For the text-containing cell, return its midpoint in (x, y) coordinate format. 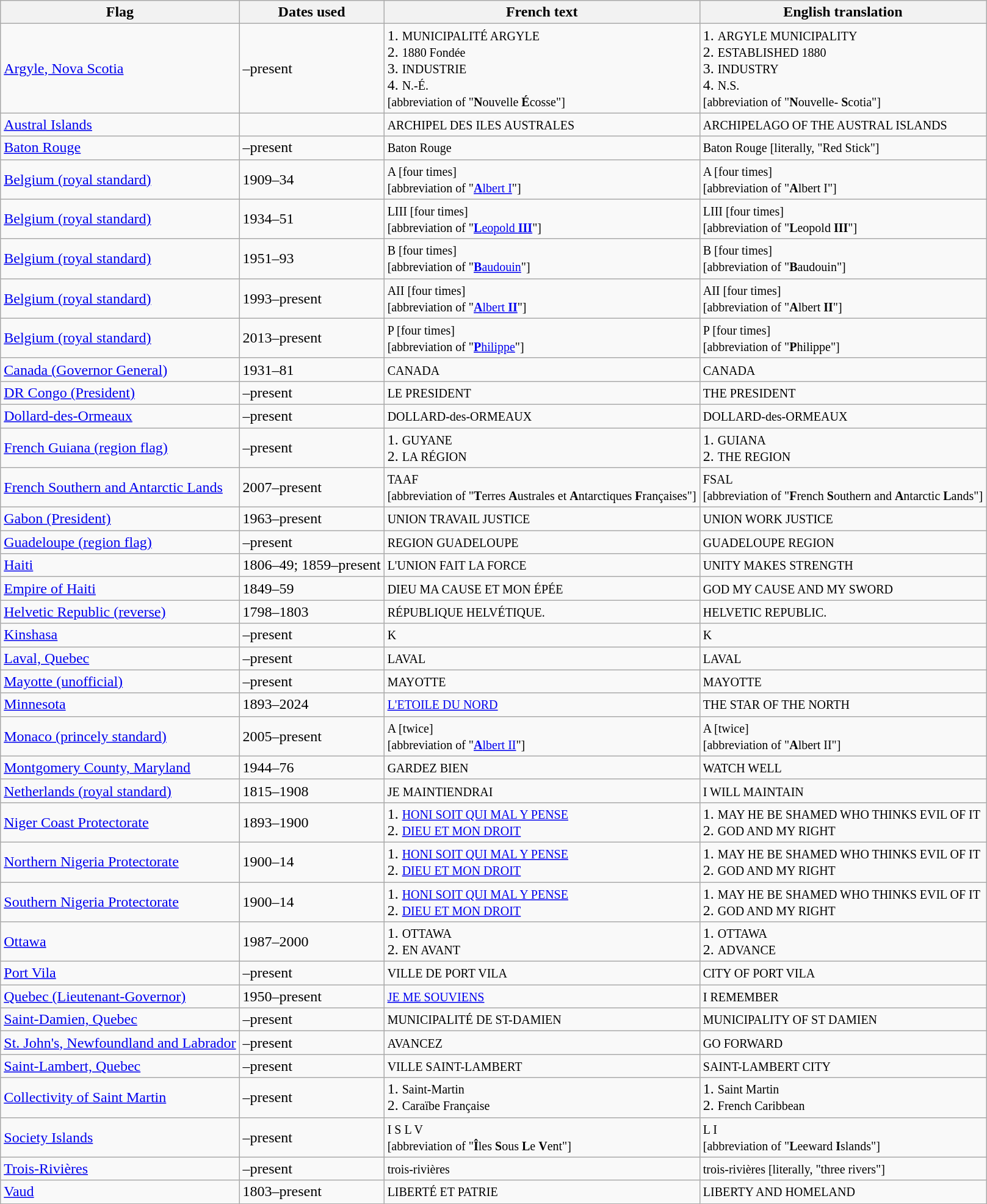
ARCHIPEL DES ILES AUSTRALES (542, 125)
GO FORWARD (842, 1043)
Netherlands (royal standard) (120, 791)
SAINT-LAMBERT CITY (842, 1066)
2005–present (311, 736)
GUADELOUPE REGION (842, 542)
1806–49; 1859–present (311, 565)
Dates used (311, 12)
Helvetic Republic (reverse) (120, 612)
ARCHIPELAGO OF THE AUSTRAL ISLANDS (842, 125)
Society Islands (120, 1137)
Minnesota (120, 705)
1987–2000 (311, 941)
St. John's, Newfoundland and Labrador (120, 1043)
I S L V[abbreviation of "Îles Sous Le Vent"] (542, 1137)
REGION GUADELOUPE (542, 542)
French text (542, 12)
GOD MY CAUSE AND MY SWORD (842, 589)
VILLE DE PORT VILA (542, 973)
UNION WORK JUSTICE (842, 519)
Guadeloupe (region flag) (120, 542)
1803–present (311, 1192)
trois-rivières (542, 1169)
JE MAINTIENDRAI (542, 791)
THE PRESIDENT (842, 393)
1. GUYANE2. LA RÉGION (542, 447)
GARDEZ BIEN (542, 767)
L I[abbreviation of "Leeward Islands"] (842, 1137)
Vaud (120, 1192)
English translation (842, 12)
I REMEMBER (842, 996)
Saint-Damien, Quebec (120, 1020)
2007–present (311, 487)
French Southern and Antarctic Lands (120, 487)
THE STAR OF THE NORTH (842, 705)
Haiti (120, 565)
Ottawa (120, 941)
1. OTTAWA2. ADVANCE (842, 941)
2013–present (311, 338)
VILLE SAINT-LAMBERT (542, 1066)
Argyle, Nova Scotia (120, 68)
UNION TRAVAIL JUSTICE (542, 519)
Monaco (princely standard) (120, 736)
FSAL[abbreviation of "French Southern and Antarctic Lands"] (842, 487)
L'ETOILE DU NORD (542, 705)
LIBERTÉ ET PATRIE (542, 1192)
1. ARGYLE MUNICIPALITY2. ESTABLISHED 18803. INDUSTRY4. N.S.[abbreviation of "Nouvelle- Scotia"] (842, 68)
1815–1908 (311, 791)
1934–51 (311, 219)
JE ME SOUVIENS (542, 996)
L'UNION FAIT LA FORCE (542, 565)
Laval, Quebec (120, 658)
UNITY MAKES STRENGTH (842, 565)
Canada (Governor General) (120, 369)
1931–81 (311, 369)
Montgomery County, Maryland (120, 767)
1944–76 (311, 767)
AVANCEZ (542, 1043)
trois-rivières [literally, "three rivers"] (842, 1169)
I WILL MAINTAIN (842, 791)
1893–1900 (311, 822)
Southern Nigeria Protectorate (120, 901)
Mayotte (unofficial) (120, 681)
Dollard-des-Ormeaux (120, 416)
1798–1803 (311, 612)
1. OTTAWA2. EN AVANT (542, 941)
WATCH WELL (842, 767)
Collectivity of Saint Martin (120, 1098)
1849–59 (311, 589)
1993–present (311, 298)
Northern Nigeria Protectorate (120, 862)
1. MUNICIPALITÉ ARGYLE2. 1880 Fondée3. INDUSTRIE4. N.-É.[abbreviation of "Nouvelle Écosse"] (542, 68)
1950–present (311, 996)
1951–93 (311, 259)
DIEU MA CAUSE ET MON ÉPÉE (542, 589)
1. Saint-Martin2. Caraïbe Française (542, 1098)
1963–present (311, 519)
TAAF[abbreviation of "Terres Australes et Antarctiques Françaises"] (542, 487)
CITY OF PORT VILA (842, 973)
HELVETIC REPUBLIC. (842, 612)
Empire of Haiti (120, 589)
LE PRESIDENT (542, 393)
1. Saint Martin2. French Caribbean (842, 1098)
RÉPUBLIQUE HELVÉTIQUE. (542, 612)
Niger Coast Protectorate (120, 822)
Port Vila (120, 973)
Quebec (Lieutenant-Governor) (120, 996)
French Guiana (region flag) (120, 447)
DR Congo (President) (120, 393)
MUNICIPALITÉ DE ST-DAMIEN (542, 1020)
1. GUIANA2. THE REGION (842, 447)
1909–34 (311, 180)
Baton Rouge [literally, "Red Stick"] (842, 148)
Saint-Lambert, Quebec (120, 1066)
MUNICIPALITY OF ST DAMIEN (842, 1020)
LIBERTY AND HOMELAND (842, 1192)
1893–2024 (311, 705)
Flag (120, 12)
Gabon (President) (120, 519)
Kinshasa (120, 635)
Trois-Rivières (120, 1169)
Austral Islands (120, 125)
